Locate the cell with the specified text and output its (X, Y) center coordinate. 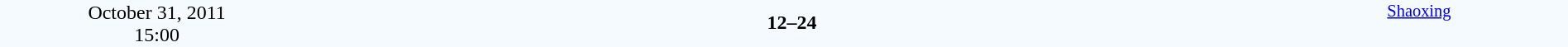
October 31, 201115:00 (157, 23)
12–24 (791, 22)
Shaoxing (1419, 23)
